Return the [x, y] coordinate for the center point of the cell that contains the specified text.  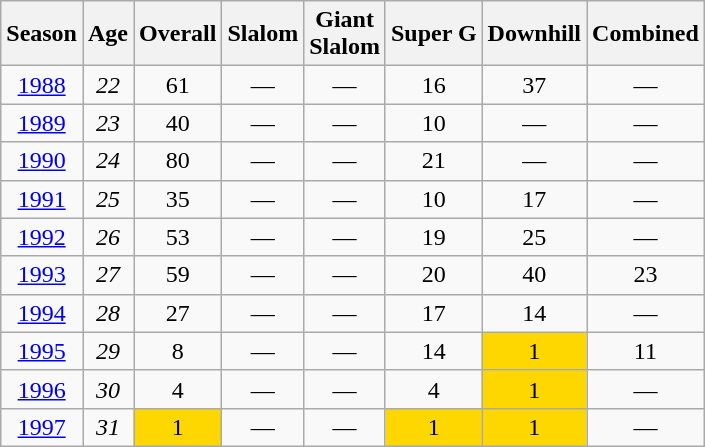
1988 [42, 85]
26 [108, 237]
22 [108, 85]
21 [434, 161]
Super G [434, 34]
1994 [42, 313]
16 [434, 85]
19 [434, 237]
31 [108, 427]
Slalom [263, 34]
61 [178, 85]
Age [108, 34]
59 [178, 275]
1990 [42, 161]
20 [434, 275]
1989 [42, 123]
30 [108, 389]
1997 [42, 427]
8 [178, 351]
11 [646, 351]
1995 [42, 351]
35 [178, 199]
Combined [646, 34]
1992 [42, 237]
Downhill [534, 34]
GiantSlalom [345, 34]
29 [108, 351]
1996 [42, 389]
1993 [42, 275]
Overall [178, 34]
1991 [42, 199]
80 [178, 161]
Season [42, 34]
37 [534, 85]
53 [178, 237]
24 [108, 161]
28 [108, 313]
